Capture the cell that displays the provided text and extract its [x, y] central coordinate. 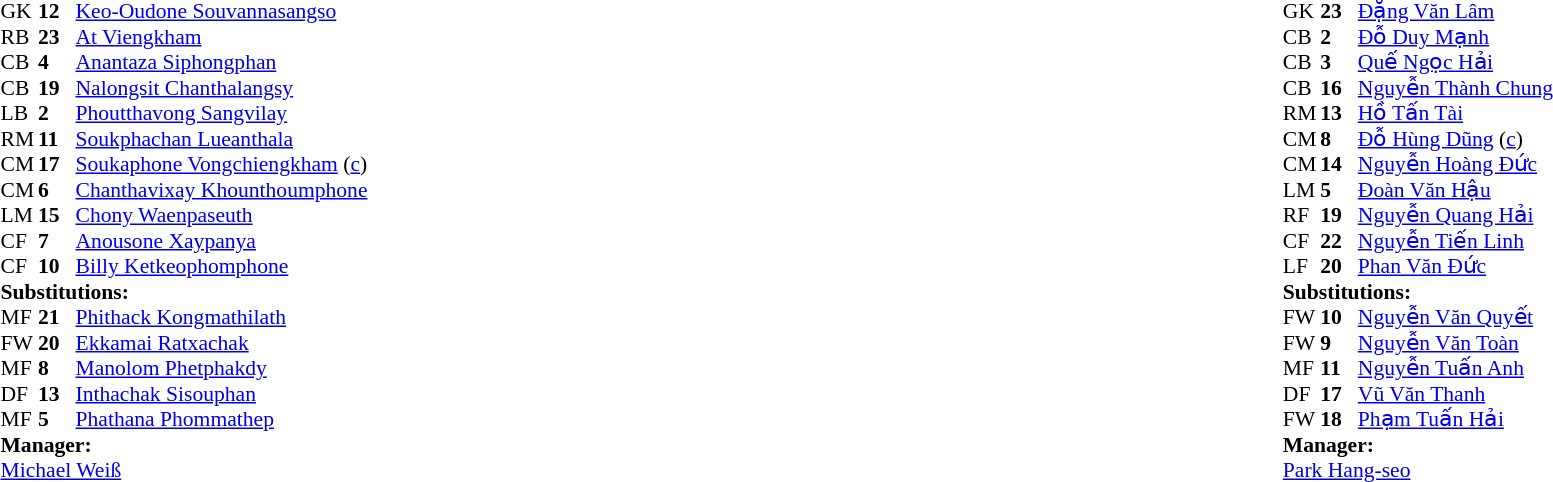
Nguyễn Tuấn Anh [1456, 369]
Vũ Văn Thanh [1456, 394]
RF [1302, 215]
Nguyễn Văn Toàn [1456, 343]
Nalongsit Chanthalangsy [222, 88]
Phạm Tuấn Hải [1456, 419]
LB [19, 113]
22 [1339, 241]
Soukaphone Vongchiengkham (c) [222, 165]
Ekkamai Ratxachak [222, 343]
Đoàn Văn Hậu [1456, 190]
9 [1339, 343]
Billy Ketkeophomphone [222, 267]
23 [57, 37]
7 [57, 241]
14 [1339, 165]
Đỗ Hùng Dũng (c) [1456, 139]
Quế Ngọc Hải [1456, 63]
3 [1339, 63]
LF [1302, 267]
RB [19, 37]
Manolom Phetphakdy [222, 369]
16 [1339, 88]
Anantaza Siphongphan [222, 63]
Hồ Tấn Tài [1456, 113]
Anousone Xaypanya [222, 241]
Nguyễn Quang Hải [1456, 215]
Soukphachan Lueanthala [222, 139]
Đỗ Duy Mạnh [1456, 37]
Inthachak Sisouphan [222, 394]
Chony Waenpaseuth [222, 215]
Phan Văn Đức [1456, 267]
Nguyễn Tiến Linh [1456, 241]
Chanthavixay Khounthoumphone [222, 190]
Phoutthavong Sangvilay [222, 113]
21 [57, 317]
6 [57, 190]
At Viengkham [222, 37]
4 [57, 63]
18 [1339, 419]
Nguyễn Thành Chung [1456, 88]
Nguyễn Hoàng Đức [1456, 165]
Phathana Phommathep [222, 419]
Phithack Kongmathilath [222, 317]
Nguyễn Văn Quyết [1456, 317]
15 [57, 215]
